Determine the (x, y) coordinate at the center of the cell enclosing the given text.  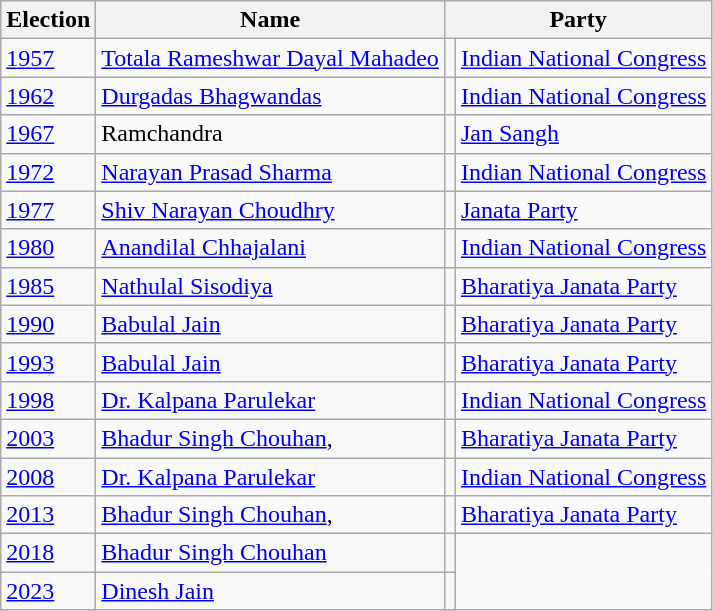
Durgadas Bhagwandas (270, 96)
Nathulal Sisodiya (270, 286)
Totala Rameshwar Dayal Mahadeo (270, 58)
Janata Party (583, 210)
Bhadur Singh Chouhan (270, 553)
1990 (48, 324)
Name (270, 20)
Jan Sangh (583, 134)
Shiv Narayan Choudhry (270, 210)
Ramchandra (270, 134)
2003 (48, 438)
1980 (48, 248)
2023 (48, 591)
Dinesh Jain (270, 591)
1967 (48, 134)
2013 (48, 515)
Party (578, 20)
Narayan Prasad Sharma (270, 172)
Election (48, 20)
2018 (48, 553)
1957 (48, 58)
1998 (48, 400)
1977 (48, 210)
1972 (48, 172)
1993 (48, 362)
1985 (48, 286)
1962 (48, 96)
Anandilal Chhajalani (270, 248)
2008 (48, 477)
